Return [X, Y] of the center of cell containing provided text 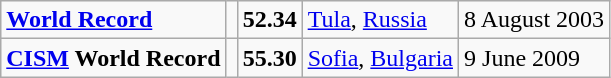
9 June 2009 [534, 58]
52.34 [270, 20]
Sofia, Bulgaria [380, 58]
CISM World Record [114, 58]
Tula, Russia [380, 20]
World Record [114, 20]
8 August 2003 [534, 20]
55.30 [270, 58]
